Pinpoint the cell where the given text exists, returning its [X, Y] midpoint coordinate. 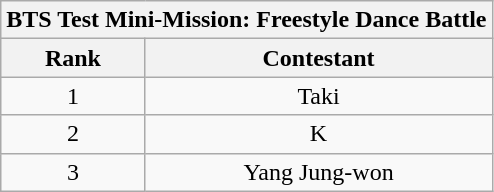
Taki [318, 96]
Rank [73, 58]
2 [73, 134]
Yang Jung-won [318, 172]
Contestant [318, 58]
3 [73, 172]
K [318, 134]
1 [73, 96]
BTS Test Mini-Mission: Freestyle Dance Battle [246, 20]
